Provide the (X, Y) coordinate of the cell's center where the given text is located.  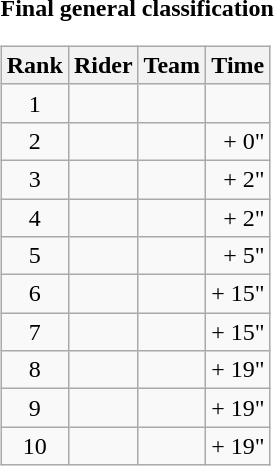
+ 5" (238, 256)
9 (34, 408)
8 (34, 370)
7 (34, 332)
3 (34, 179)
4 (34, 217)
Rider (103, 65)
5 (34, 256)
Time (238, 65)
1 (34, 103)
6 (34, 294)
Rank (34, 65)
+ 0" (238, 141)
10 (34, 446)
2 (34, 141)
Team (172, 65)
